Search for the cell housing the specified text and yield its [X, Y] center coordinate. 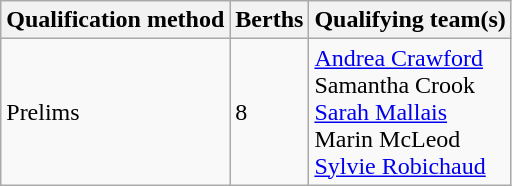
Prelims [116, 112]
Andrea Crawford Samantha Crook Sarah Mallais Marin McLeod Sylvie Robichaud [410, 112]
Berths [270, 20]
8 [270, 112]
Qualification method [116, 20]
Qualifying team(s) [410, 20]
